Pinpoint the cell where the given text exists, returning its (x, y) midpoint coordinate. 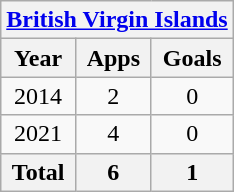
4 (113, 134)
6 (113, 172)
Total (38, 172)
Goals (192, 58)
2014 (38, 96)
2021 (38, 134)
1 (192, 172)
British Virgin Islands (117, 20)
Year (38, 58)
Apps (113, 58)
2 (113, 96)
